Scan for the cell matching the given text and deliver its (x, y) coordinate at center. 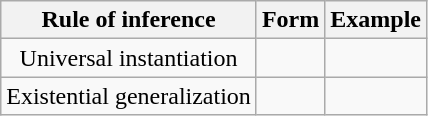
Form (290, 20)
Rule of inference (129, 20)
Universal instantiation (129, 58)
Existential generalization (129, 96)
Example (376, 20)
